Return the [X, Y] coordinate for the center point of the cell that contains the specified text.  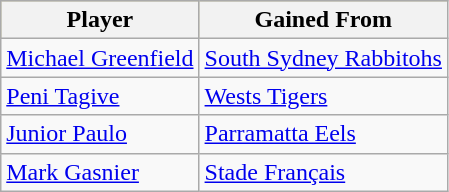
Peni Tagive [100, 96]
South Sydney Rabbitohs [323, 58]
Parramatta Eels [323, 134]
Wests Tigers [323, 96]
Stade Français [323, 172]
Mark Gasnier [100, 172]
Michael Greenfield [100, 58]
Gained From [323, 20]
Player [100, 20]
Junior Paulo [100, 134]
